Determine the [X, Y] coordinate at the center of the cell enclosing the given text.  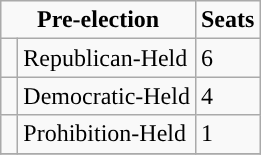
6 [227, 58]
4 [227, 96]
1 [227, 134]
Pre-election [98, 20]
Seats [227, 20]
Democratic-Held [107, 96]
Prohibition-Held [107, 134]
Republican-Held [107, 58]
